Identify which cell holds the provided text, then report its (x, y) central coordinate. 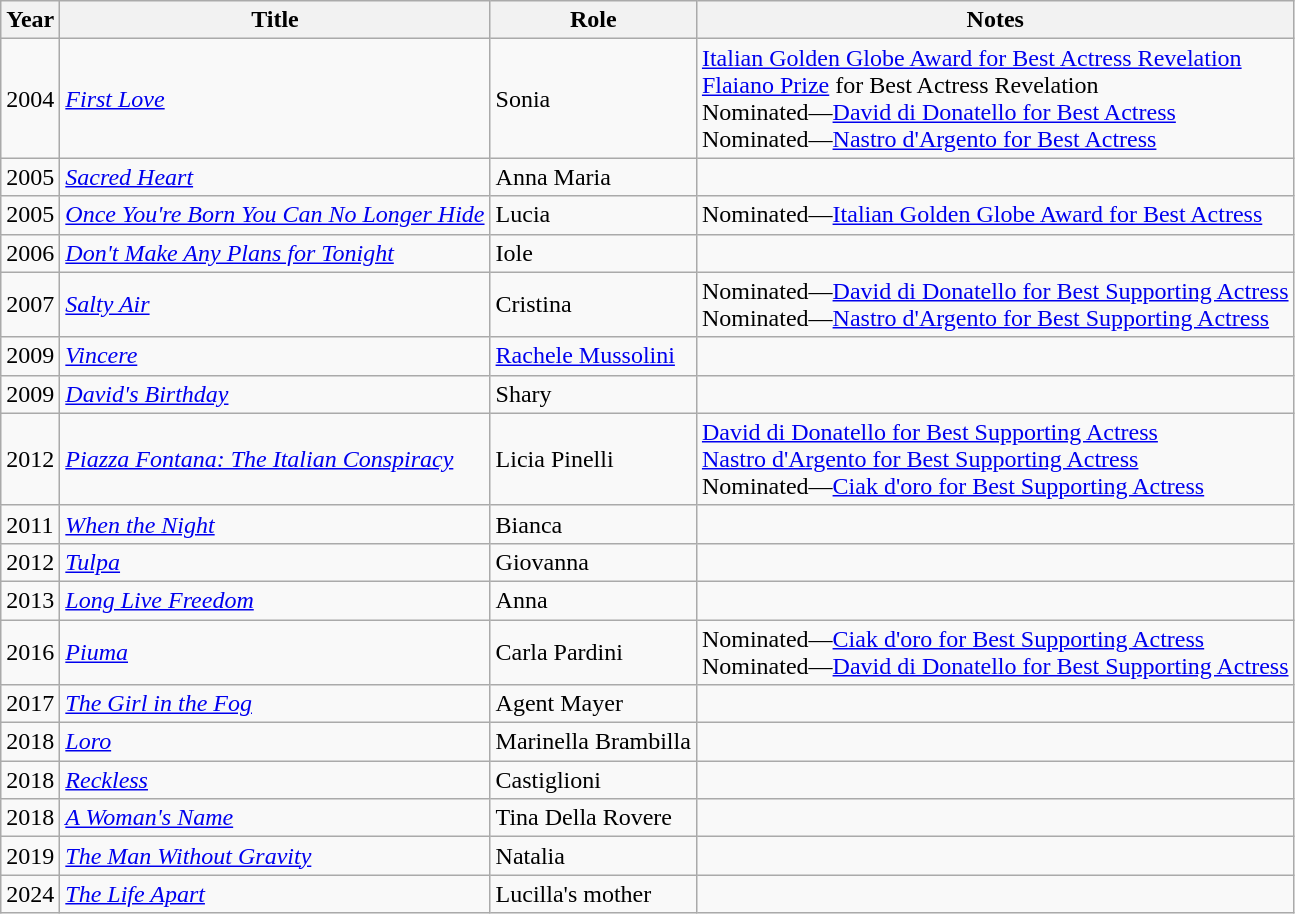
2006 (30, 253)
Lucilla's mother (593, 894)
Notes (995, 20)
Tina Della Rovere (593, 818)
Sonia (593, 98)
Piazza Fontana: The Italian Conspiracy (275, 459)
Anna (593, 600)
Lucia (593, 215)
Bianca (593, 524)
Title (275, 20)
Carla Pardini (593, 652)
Salty Air (275, 304)
2019 (30, 856)
Role (593, 20)
2013 (30, 600)
Licia Pinelli (593, 459)
Marinella Brambilla (593, 742)
Year (30, 20)
Tulpa (275, 562)
Iole (593, 253)
Once You're Born You Can No Longer Hide (275, 215)
David di Donatello for Best Supporting ActressNastro d'Argento for Best Supporting ActressNominated—Ciak d'oro for Best Supporting Actress (995, 459)
David's Birthday (275, 394)
Reckless (275, 780)
Long Live Freedom (275, 600)
Nominated—Italian Golden Globe Award for Best Actress (995, 215)
The Girl in the Fog (275, 704)
When the Night (275, 524)
Nominated—Ciak d'oro for Best Supporting ActressNominated—David di Donatello for Best Supporting Actress (995, 652)
2024 (30, 894)
Castiglioni (593, 780)
Cristina (593, 304)
Nominated—David di Donatello for Best Supporting ActressNominated—Nastro d'Argento for Best Supporting Actress (995, 304)
A Woman's Name (275, 818)
Natalia (593, 856)
2017 (30, 704)
2007 (30, 304)
Vincere (275, 356)
2011 (30, 524)
Giovanna (593, 562)
The Life Apart (275, 894)
Don't Make Any Plans for Tonight (275, 253)
First Love (275, 98)
Loro (275, 742)
Piuma (275, 652)
Sacred Heart (275, 177)
Rachele Mussolini (593, 356)
2004 (30, 98)
2016 (30, 652)
Shary (593, 394)
Agent Mayer (593, 704)
Anna Maria (593, 177)
The Man Without Gravity (275, 856)
